Extract the (x, y) coordinate from the center of the cell holding the provided text.  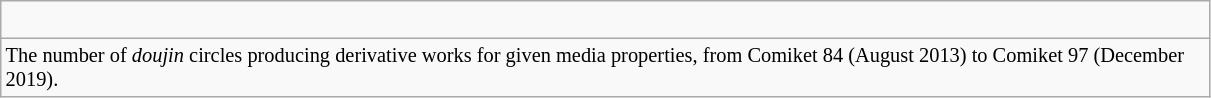
The number of doujin circles producing derivative works for given media properties, from Comiket 84 (August 2013) to Comiket 97 (December 2019). (606, 68)
